Pinpoint the cell where the given text exists, returning its [x, y] midpoint coordinate. 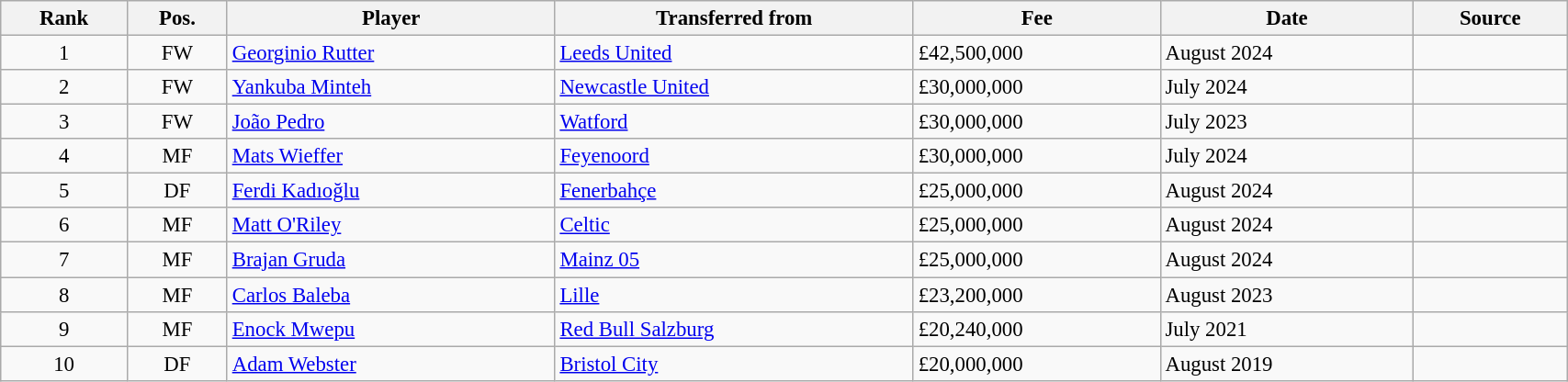
Watford [734, 122]
£23,200,000 [1036, 295]
Mainz 05 [734, 260]
£42,500,000 [1036, 53]
5 [64, 191]
Enock Mwepu [391, 329]
£20,240,000 [1036, 329]
4 [64, 156]
Celtic [734, 225]
9 [64, 329]
Georginio Rutter [391, 53]
Mats Wieffer [391, 156]
Feyenoord [734, 156]
1 [64, 53]
Fee [1036, 18]
August 2019 [1287, 364]
Newcastle United [734, 87]
July 2021 [1287, 329]
Pos. [176, 18]
Lille [734, 295]
6 [64, 225]
3 [64, 122]
Ferdi Kadıoğlu [391, 191]
Yankuba Minteh [391, 87]
July 2023 [1287, 122]
8 [64, 295]
7 [64, 260]
João Pedro [391, 122]
10 [64, 364]
Matt O'Riley [391, 225]
Adam Webster [391, 364]
£20,000,000 [1036, 364]
Source [1490, 18]
Brajan Gruda [391, 260]
Rank [64, 18]
Bristol City [734, 364]
2 [64, 87]
Date [1287, 18]
Fenerbahçe [734, 191]
Leeds United [734, 53]
Carlos Baleba [391, 295]
August 2023 [1287, 295]
Transferred from [734, 18]
Player [391, 18]
Red Bull Salzburg [734, 329]
